Scan for the cell matching the given text and deliver its [x, y] coordinate at center. 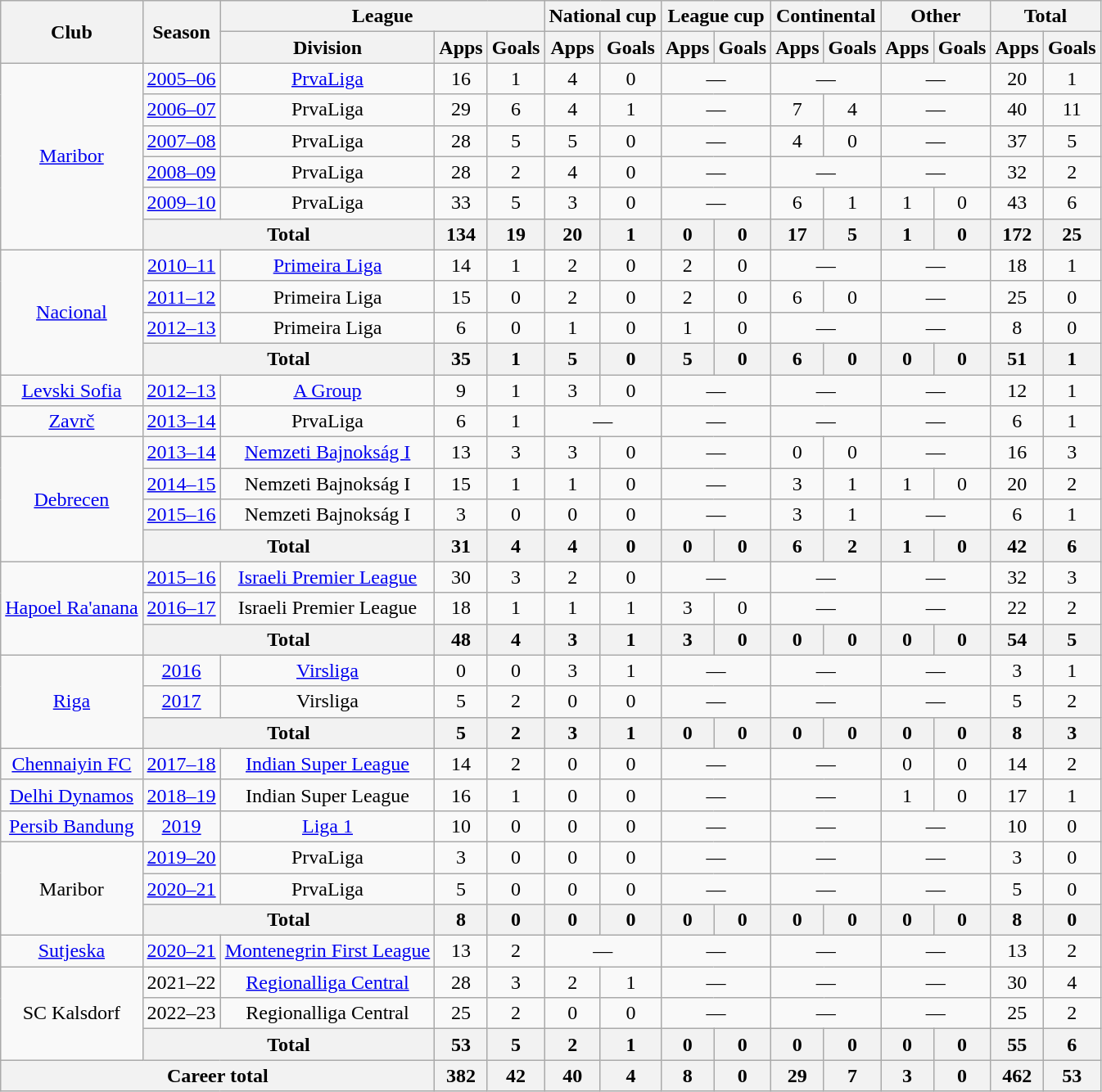
33 [461, 203]
462 [1017, 1076]
31 [461, 546]
172 [1017, 234]
League cup [716, 16]
2019–20 [182, 857]
11 [1072, 110]
43 [1017, 203]
12 [1017, 390]
2016 [182, 670]
Nacional [72, 312]
Club [72, 32]
Montenegrin First League [327, 951]
Delhi Dynamos [72, 795]
Persib Bandung [72, 826]
2017–18 [182, 764]
19 [516, 234]
2014–15 [182, 484]
Season [182, 32]
2011–12 [182, 296]
2010–11 [182, 265]
382 [461, 1076]
2016–17 [182, 608]
Continental [826, 16]
Other [936, 16]
2008–09 [182, 172]
Zavrč [72, 422]
A Group [327, 390]
2018–19 [182, 795]
2021–22 [182, 982]
9 [461, 390]
2019 [182, 826]
Hapoel Ra'anana [72, 608]
55 [1017, 1045]
2022–23 [182, 1013]
Debrecen [72, 499]
2007–08 [182, 141]
2006–07 [182, 110]
54 [1017, 639]
Career total [218, 1076]
37 [1017, 141]
51 [1017, 359]
22 [1017, 608]
National cup [603, 16]
2005–06 [182, 79]
2017 [182, 702]
Chennaiyin FC [72, 764]
Levski Sofia [72, 390]
2009–10 [182, 203]
League [382, 16]
35 [461, 359]
134 [461, 234]
Sutjeska [72, 951]
SC Kalsdorf [72, 1013]
Division [327, 47]
Liga 1 [327, 826]
Riga [72, 702]
48 [461, 639]
